For the text-containing cell, return its midpoint in (X, Y) coordinate format. 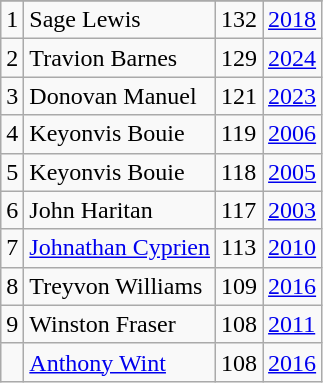
2006 (292, 134)
2005 (292, 172)
2010 (292, 248)
6 (12, 210)
Travion Barnes (120, 58)
8 (12, 286)
132 (240, 20)
5 (12, 172)
7 (12, 248)
118 (240, 172)
2 (12, 58)
109 (240, 286)
3 (12, 96)
2023 (292, 96)
John Haritan (120, 210)
Johnathan Cyprien (120, 248)
2011 (292, 324)
119 (240, 134)
117 (240, 210)
Winston Fraser (120, 324)
4 (12, 134)
2003 (292, 210)
Sage Lewis (120, 20)
2024 (292, 58)
Anthony Wint (120, 362)
113 (240, 248)
2018 (292, 20)
Treyvon Williams (120, 286)
9 (12, 324)
1 (12, 20)
121 (240, 96)
129 (240, 58)
Donovan Manuel (120, 96)
